For the text-containing cell, return its midpoint in [x, y] coordinate format. 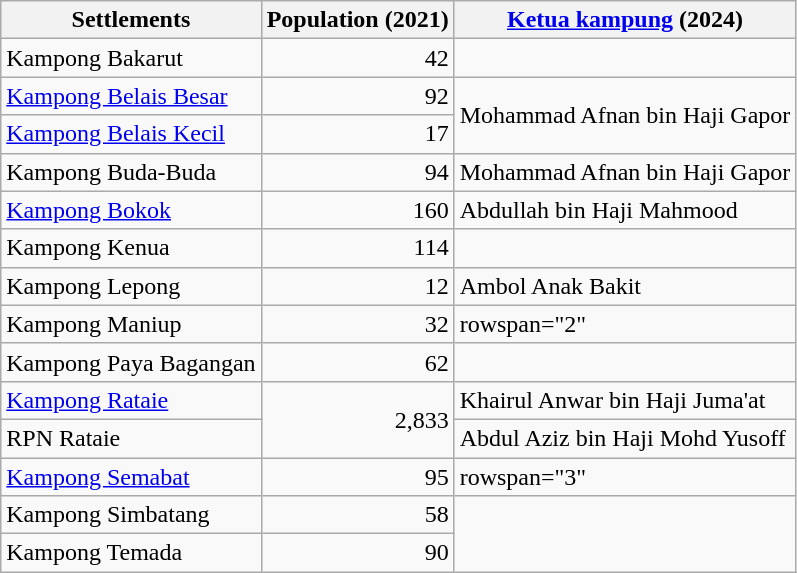
Kampong Semabat [131, 477]
Kampong Paya Bagangan [131, 362]
rowspan="2" [625, 324]
Kampong Belais Besar [131, 96]
Kampong Lepong [131, 286]
32 [358, 324]
95 [358, 477]
62 [358, 362]
42 [358, 58]
160 [358, 210]
58 [358, 515]
Kampong Maniup [131, 324]
Kampong Bokok [131, 210]
Kampong Kenua [131, 248]
rowspan="3" [625, 477]
17 [358, 134]
114 [358, 248]
90 [358, 553]
Abdullah bin Haji Mahmood [625, 210]
2,833 [358, 419]
Kampong Buda-Buda [131, 172]
Kampong Temada [131, 553]
Kampong Rataie [131, 400]
12 [358, 286]
Kampong Simbatang [131, 515]
Ambol Anak Bakit [625, 286]
Khairul Anwar bin Haji Juma'at [625, 400]
Kampong Bakarut [131, 58]
94 [358, 172]
Settlements [131, 20]
Abdul Aziz bin Haji Mohd Yusoff [625, 438]
Kampong Belais Kecil [131, 134]
Ketua kampung (2024) [625, 20]
92 [358, 96]
Population (2021) [358, 20]
RPN Rataie [131, 438]
